Provide the [X, Y] coordinate of the cell's center where the given text is located.  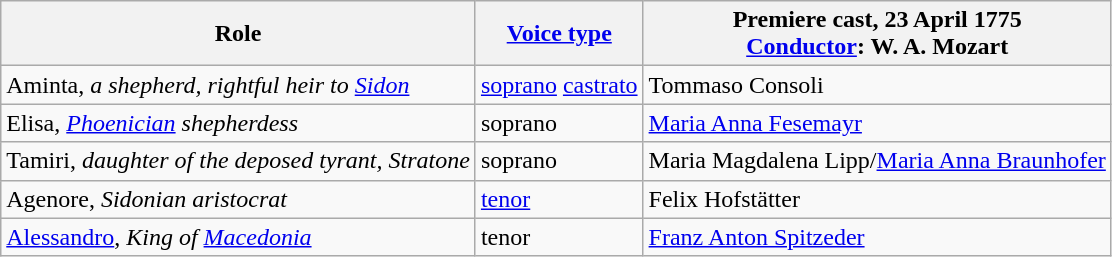
Franz Anton Spitzeder [877, 237]
Alessandro, King of Macedonia [238, 237]
Tamiri, daughter of the deposed tyrant, Stratone [238, 161]
Maria Anna Fesemayr [877, 123]
Tommaso Consoli [877, 85]
Maria Magdalena Lipp/Maria Anna Braunhofer [877, 161]
Aminta, a shepherd, rightful heir to Sidon [238, 85]
Felix Hofstätter [877, 199]
soprano castrato [559, 85]
Role [238, 34]
Voice type [559, 34]
Elisa, Phoenician shepherdess [238, 123]
Agenore, Sidonian aristocrat [238, 199]
Premiere cast, 23 April 1775Conductor: W. A. Mozart [877, 34]
